Scan for the cell matching the given text and deliver its [X, Y] coordinate at center. 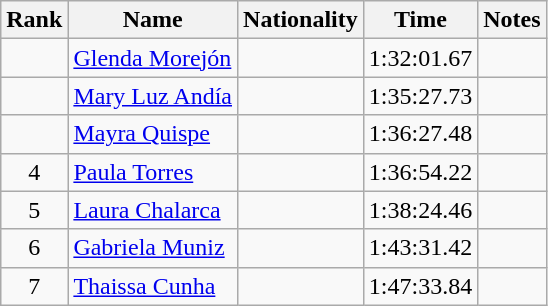
1:35:27.73 [420, 96]
Nationality [301, 20]
5 [34, 210]
4 [34, 172]
6 [34, 248]
Name [153, 20]
1:38:24.46 [420, 210]
7 [34, 286]
Laura Chalarca [153, 210]
1:32:01.67 [420, 58]
1:43:31.42 [420, 248]
Rank [34, 20]
Glenda Morejón [153, 58]
Thaissa Cunha [153, 286]
1:36:54.22 [420, 172]
Paula Torres [153, 172]
Mary Luz Andía [153, 96]
Notes [512, 20]
Mayra Quispe [153, 134]
Gabriela Muniz [153, 248]
1:36:27.48 [420, 134]
1:47:33.84 [420, 286]
Time [420, 20]
